Find where the given text appears and provide that cell's center as (X, Y) coordinate. 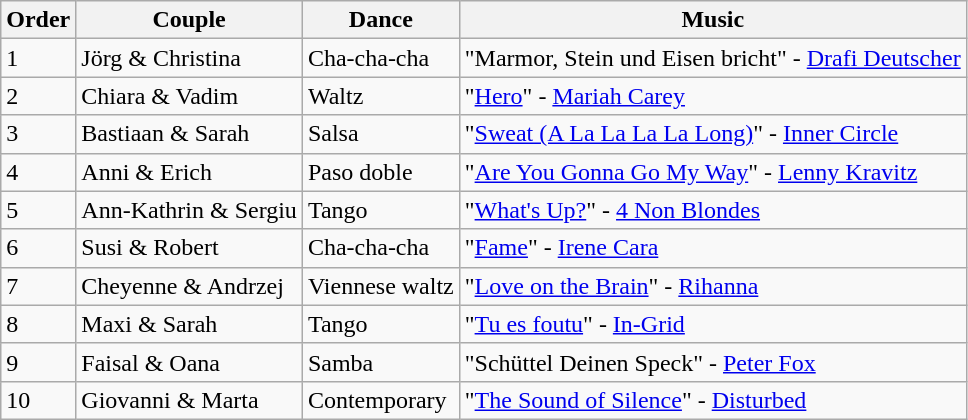
10 (38, 400)
Jörg & Christina (190, 58)
"Schüttel Deinen Speck" - Peter Fox (712, 362)
Contemporary (380, 400)
8 (38, 324)
"What's Up?" - 4 Non Blondes (712, 210)
"Love on the Brain" - Rihanna (712, 286)
"Fame" - Irene Cara (712, 248)
Viennese waltz (380, 286)
Ann-Kathrin & Sergiu (190, 210)
Anni & Erich (190, 172)
6 (38, 248)
Music (712, 20)
"Are You Gonna Go My Way" - Lenny Kravitz (712, 172)
2 (38, 96)
Couple (190, 20)
Faisal & Oana (190, 362)
Salsa (380, 134)
"Marmor, Stein und Eisen bricht" - Drafi Deutscher (712, 58)
5 (38, 210)
9 (38, 362)
"Hero" - Mariah Carey (712, 96)
"Sweat (A La La La La Long)" - Inner Circle (712, 134)
Maxi & Sarah (190, 324)
4 (38, 172)
"Tu es foutu" - In-Grid (712, 324)
Order (38, 20)
Chiara & Vadim (190, 96)
Waltz (380, 96)
1 (38, 58)
Bastiaan & Sarah (190, 134)
Dance (380, 20)
Paso doble (380, 172)
3 (38, 134)
"The Sound of Silence" - Disturbed (712, 400)
Susi & Robert (190, 248)
Giovanni & Marta (190, 400)
7 (38, 286)
Cheyenne & Andrzej (190, 286)
Samba (380, 362)
